Scan for the cell matching the given text and deliver its (x, y) coordinate at center. 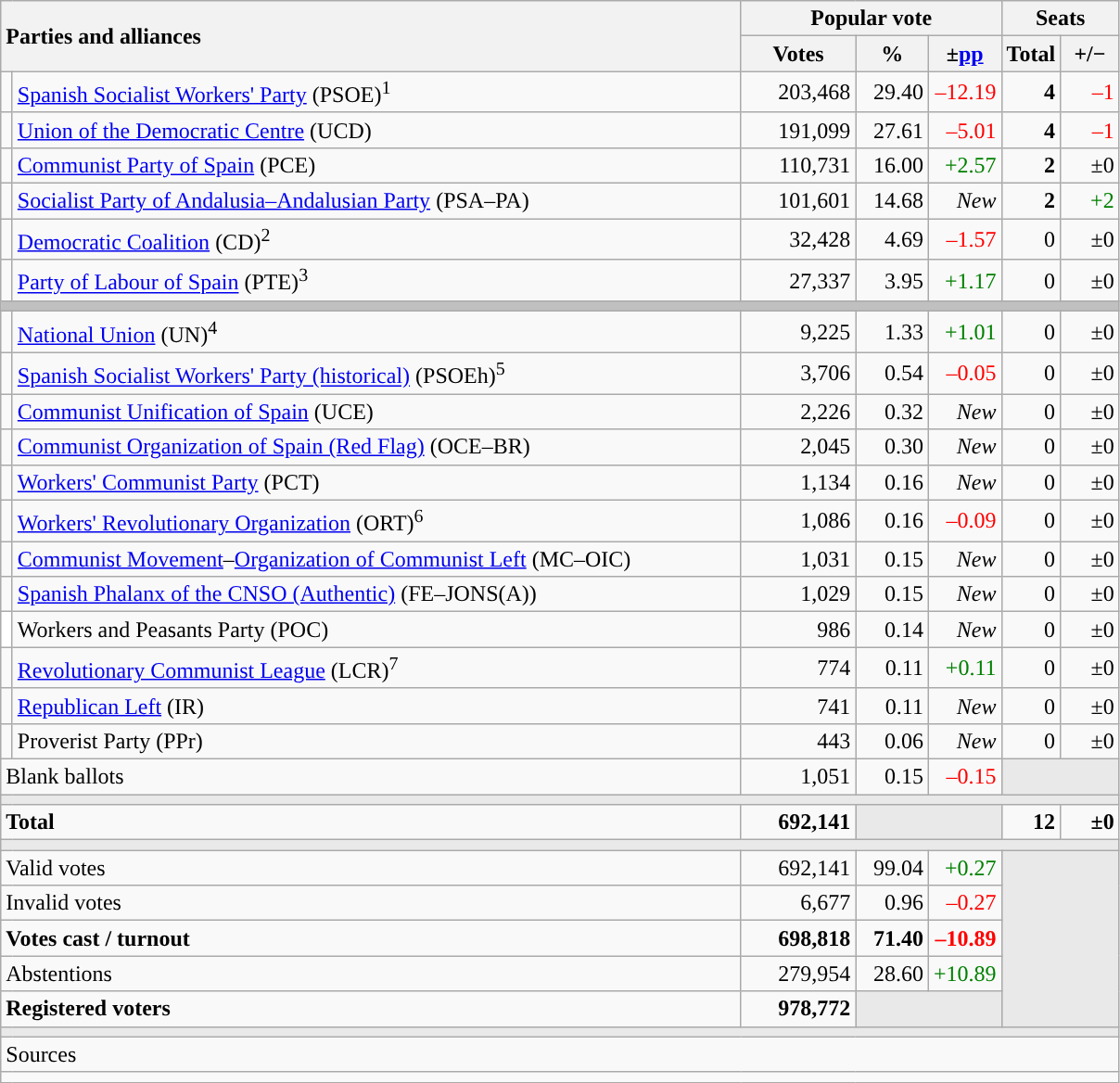
191,099 (798, 130)
Party of Labour of Spain (PTE)3 (376, 280)
Workers' Communist Party (PCT) (376, 482)
1,134 (798, 482)
Seats (1061, 19)
–0.27 (964, 903)
Valid votes (371, 868)
Democratic Coalition (CD)2 (376, 239)
Sources (560, 1054)
–0.05 (964, 373)
–0.09 (964, 521)
4.69 (892, 239)
99.04 (892, 868)
0.54 (892, 373)
% (892, 54)
+1.01 (964, 332)
741 (798, 706)
+/− (1090, 54)
Popular vote (872, 19)
3.95 (892, 280)
101,601 (798, 201)
Invalid votes (371, 903)
–12.19 (964, 93)
1,051 (798, 777)
279,954 (798, 974)
2,226 (798, 412)
+2 (1090, 201)
Spanish Phalanx of the CNSO (Authentic) (FE–JONS(A)) (376, 594)
27,337 (798, 280)
29.40 (892, 93)
Socialist Party of Andalusia–Andalusian Party (PSA–PA) (376, 201)
±pp (964, 54)
9,225 (798, 332)
+10.89 (964, 974)
28.60 (892, 974)
Abstentions (371, 974)
12 (1031, 822)
0.30 (892, 447)
443 (798, 741)
203,468 (798, 93)
Communist Movement–Organization of Communist Left (MC–OIC) (376, 559)
14.68 (892, 201)
774 (798, 668)
Workers and Peasants Party (POC) (376, 630)
+0.11 (964, 668)
3,706 (798, 373)
Parties and alliances (371, 36)
27.61 (892, 130)
16.00 (892, 165)
2,045 (798, 447)
–0.15 (964, 777)
+0.27 (964, 868)
Revolutionary Communist League (LCR)7 (376, 668)
110,731 (798, 165)
1,086 (798, 521)
Union of the Democratic Centre (UCD) (376, 130)
698,818 (798, 938)
32,428 (798, 239)
1,029 (798, 594)
Proverist Party (PPr) (376, 741)
71.40 (892, 938)
0.32 (892, 412)
Workers' Revolutionary Organization (ORT)6 (376, 521)
978,772 (798, 1009)
+1.17 (964, 280)
1,031 (798, 559)
Communist Unification of Spain (UCE) (376, 412)
Spanish Socialist Workers' Party (historical) (PSOEh)5 (376, 373)
+2.57 (964, 165)
Votes cast / turnout (371, 938)
Spanish Socialist Workers' Party (PSOE)1 (376, 93)
986 (798, 630)
National Union (UN)4 (376, 332)
Communist Party of Spain (PCE) (376, 165)
0.06 (892, 741)
0.96 (892, 903)
Republican Left (IR) (376, 706)
Votes (798, 54)
Registered voters (371, 1009)
Communist Organization of Spain (Red Flag) (OCE–BR) (376, 447)
0.14 (892, 630)
–1.57 (964, 239)
–10.89 (964, 938)
–5.01 (964, 130)
6,677 (798, 903)
Blank ballots (371, 777)
1.33 (892, 332)
